Output the (X, Y) coordinate of the center of the cell containing the given text.  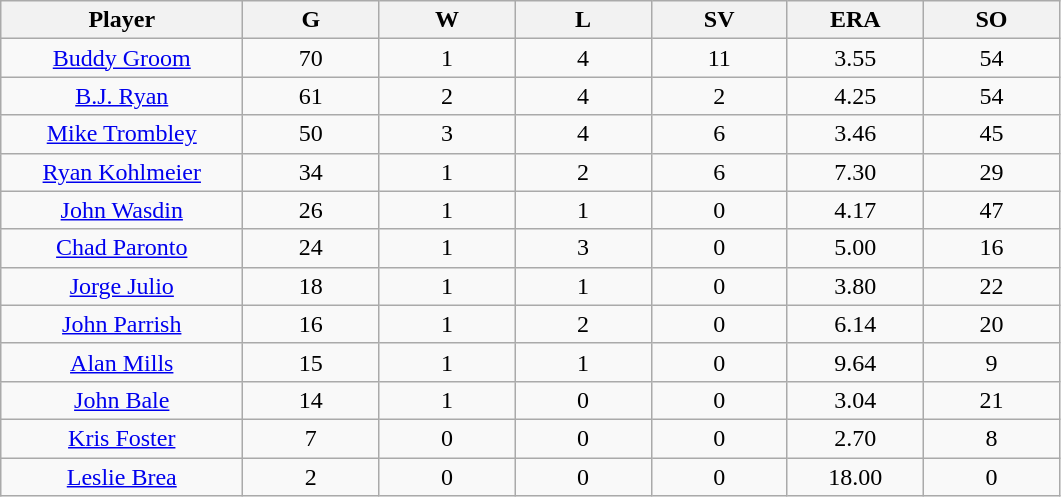
Alan Mills (122, 362)
5.00 (855, 248)
W (447, 20)
3.04 (855, 400)
Chad Paronto (122, 248)
24 (311, 248)
Jorge Julio (122, 286)
SV (719, 20)
11 (719, 58)
John Bale (122, 400)
3.46 (855, 134)
Kris Foster (122, 438)
29 (991, 172)
6.14 (855, 324)
34 (311, 172)
Buddy Groom (122, 58)
7 (311, 438)
4.17 (855, 210)
50 (311, 134)
L (583, 20)
45 (991, 134)
2.70 (855, 438)
22 (991, 286)
18 (311, 286)
7.30 (855, 172)
20 (991, 324)
Leslie Brea (122, 477)
G (311, 20)
4.25 (855, 96)
9 (991, 362)
Ryan Kohlmeier (122, 172)
Player (122, 20)
3.80 (855, 286)
15 (311, 362)
3.55 (855, 58)
9.64 (855, 362)
18.00 (855, 477)
21 (991, 400)
John Parrish (122, 324)
Mike Trombley (122, 134)
John Wasdin (122, 210)
70 (311, 58)
8 (991, 438)
B.J. Ryan (122, 96)
14 (311, 400)
26 (311, 210)
SO (991, 20)
61 (311, 96)
ERA (855, 20)
47 (991, 210)
